Provide the (X, Y) coordinate of the cell's center where the given text is located.  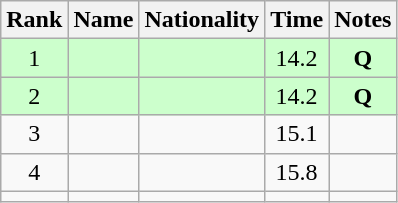
Time (297, 20)
15.1 (297, 134)
Notes (363, 20)
2 (34, 96)
15.8 (297, 172)
4 (34, 172)
Name (104, 20)
1 (34, 58)
3 (34, 134)
Nationality (202, 20)
Rank (34, 20)
